Locate the cell with the specified text and output its [x, y] center coordinate. 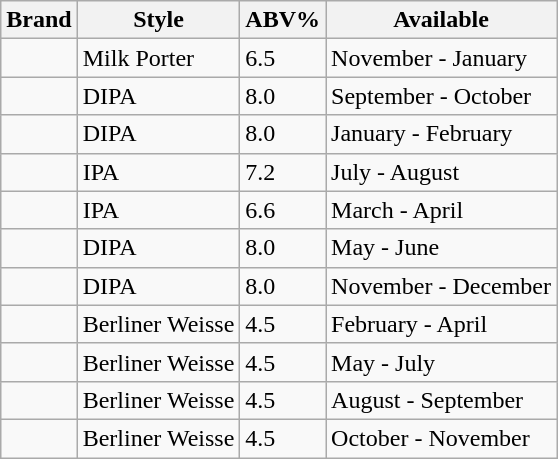
6.5 [283, 58]
Brand [39, 20]
August - September [442, 400]
September - October [442, 96]
November - January [442, 58]
February - April [442, 324]
Milk Porter [158, 58]
May - June [442, 248]
May - July [442, 362]
Available [442, 20]
6.6 [283, 210]
Style [158, 20]
March - April [442, 210]
ABV% [283, 20]
October - November [442, 438]
January - February [442, 134]
July - August [442, 172]
7.2 [283, 172]
November - December [442, 286]
